Find where the given text appears and provide that cell's center as [x, y] coordinate. 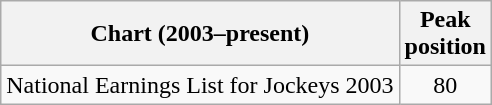
Chart (2003–present) [200, 34]
Peakposition [445, 34]
80 [445, 85]
National Earnings List for Jockeys 2003 [200, 85]
